Detect which cell encompasses the target text, then output its (X, Y) center coordinate. 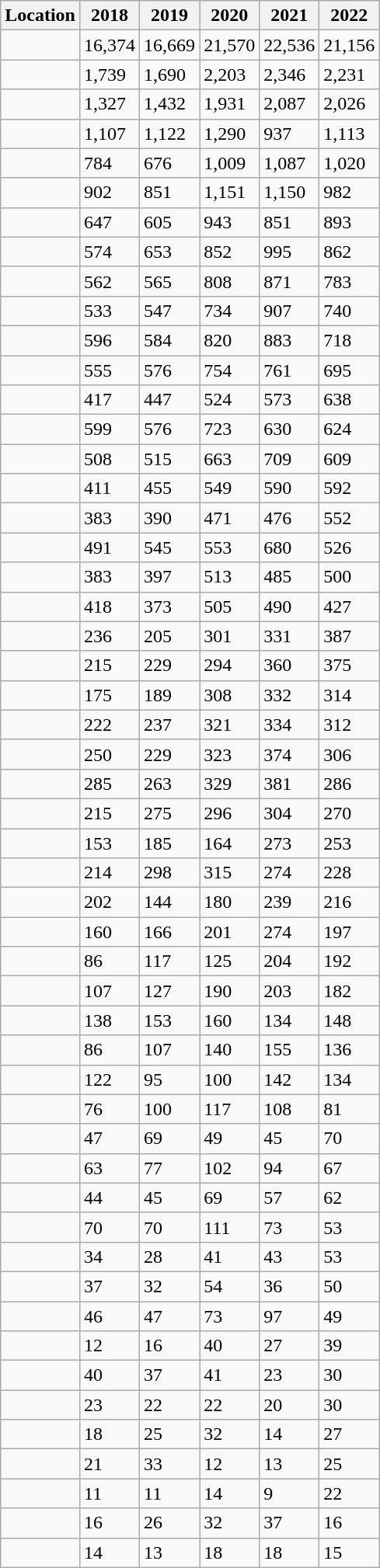
663 (230, 459)
34 (109, 1257)
1,931 (230, 104)
77 (169, 1168)
1,150 (289, 193)
709 (289, 459)
2022 (350, 16)
471 (230, 518)
1,290 (230, 134)
26 (169, 1523)
125 (230, 961)
315 (230, 873)
95 (169, 1080)
547 (169, 311)
552 (350, 518)
294 (230, 666)
16,374 (109, 45)
387 (350, 636)
599 (109, 429)
33 (169, 1464)
28 (169, 1257)
94 (289, 1168)
574 (109, 252)
46 (109, 1316)
647 (109, 222)
2,026 (350, 104)
427 (350, 607)
197 (350, 932)
275 (169, 813)
490 (289, 607)
374 (289, 754)
549 (230, 488)
723 (230, 429)
1,009 (230, 163)
62 (350, 1198)
239 (289, 902)
190 (230, 991)
902 (109, 193)
202 (109, 902)
201 (230, 932)
943 (230, 222)
189 (169, 695)
15 (350, 1552)
108 (289, 1109)
76 (109, 1109)
263 (169, 784)
907 (289, 311)
533 (109, 311)
491 (109, 548)
21 (109, 1464)
228 (350, 873)
524 (230, 400)
306 (350, 754)
334 (289, 725)
155 (289, 1050)
301 (230, 636)
21,156 (350, 45)
175 (109, 695)
1,739 (109, 75)
982 (350, 193)
630 (289, 429)
500 (350, 577)
285 (109, 784)
1,122 (169, 134)
695 (350, 370)
304 (289, 813)
50 (350, 1286)
44 (109, 1198)
505 (230, 607)
148 (350, 1020)
555 (109, 370)
140 (230, 1050)
638 (350, 400)
185 (169, 843)
314 (350, 695)
2,087 (289, 104)
418 (109, 607)
754 (230, 370)
2,346 (289, 75)
562 (109, 281)
417 (109, 400)
144 (169, 902)
390 (169, 518)
237 (169, 725)
323 (230, 754)
Location (40, 16)
204 (289, 961)
573 (289, 400)
127 (169, 991)
296 (230, 813)
1,690 (169, 75)
164 (230, 843)
21,570 (230, 45)
270 (350, 813)
1,020 (350, 163)
216 (350, 902)
515 (169, 459)
214 (109, 873)
820 (230, 340)
63 (109, 1168)
102 (230, 1168)
485 (289, 577)
180 (230, 902)
122 (109, 1080)
784 (109, 163)
871 (289, 281)
808 (230, 281)
734 (230, 311)
609 (350, 459)
22,536 (289, 45)
740 (350, 311)
329 (230, 784)
2021 (289, 16)
852 (230, 252)
308 (230, 695)
883 (289, 340)
9 (289, 1493)
298 (169, 873)
286 (350, 784)
592 (350, 488)
937 (289, 134)
166 (169, 932)
596 (109, 340)
783 (350, 281)
111 (230, 1227)
862 (350, 252)
222 (109, 725)
331 (289, 636)
2,231 (350, 75)
360 (289, 666)
81 (350, 1109)
16,669 (169, 45)
373 (169, 607)
761 (289, 370)
182 (350, 991)
142 (289, 1080)
605 (169, 222)
136 (350, 1050)
67 (350, 1168)
1,107 (109, 134)
39 (350, 1346)
381 (289, 784)
97 (289, 1316)
676 (169, 163)
321 (230, 725)
893 (350, 222)
57 (289, 1198)
1,087 (289, 163)
36 (289, 1286)
680 (289, 548)
1,432 (169, 104)
653 (169, 252)
138 (109, 1020)
203 (289, 991)
2,203 (230, 75)
332 (289, 695)
584 (169, 340)
236 (109, 636)
1,327 (109, 104)
590 (289, 488)
476 (289, 518)
312 (350, 725)
411 (109, 488)
565 (169, 281)
553 (230, 548)
2019 (169, 16)
2020 (230, 16)
718 (350, 340)
2018 (109, 16)
375 (350, 666)
455 (169, 488)
20 (289, 1405)
192 (350, 961)
54 (230, 1286)
1,151 (230, 193)
624 (350, 429)
995 (289, 252)
250 (109, 754)
513 (230, 577)
397 (169, 577)
205 (169, 636)
526 (350, 548)
273 (289, 843)
545 (169, 548)
1,113 (350, 134)
508 (109, 459)
253 (350, 843)
43 (289, 1257)
447 (169, 400)
